Return the [x, y] coordinate for the center point of the cell that contains the specified text.  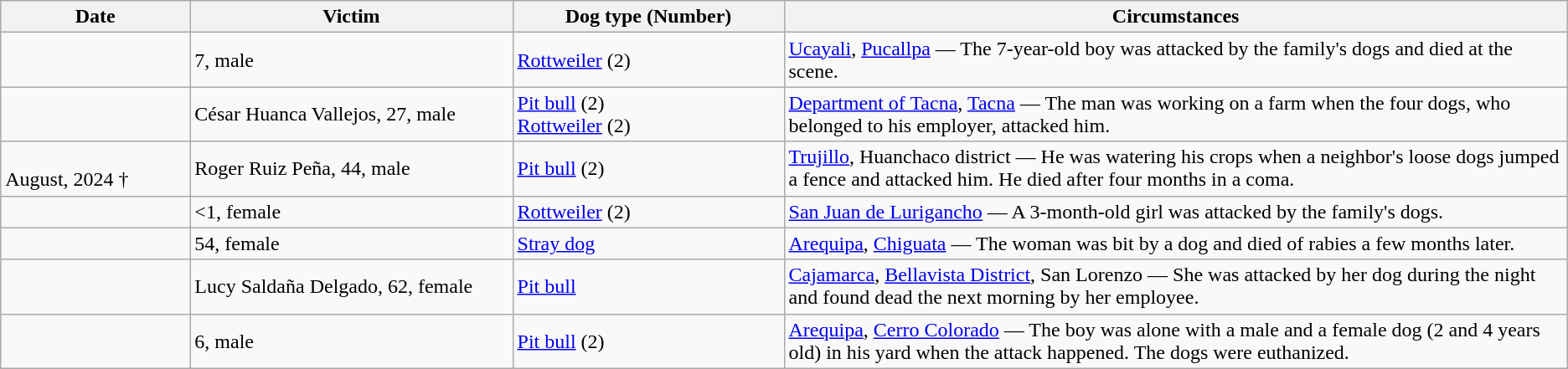
Arequipa, Chiguata — The woman was bit by a dog and died of rabies a few months later. [1176, 243]
August, 2024 † [95, 169]
Dog type (Number) [648, 17]
Lucy Saldaña Delgado, 62, female [352, 286]
Victim [352, 17]
Pit bull [648, 286]
Circumstances [1176, 17]
César Huanca Vallejos, 27, male [352, 114]
Cajamarca, Bellavista District, San Lorenzo — She was attacked by her dog during the night and found dead the next morning by her employee. [1176, 286]
Pit bull (2)Rottweiler (2) [648, 114]
7, male [352, 60]
San Juan de Lurigancho — A 3-month-old girl was attacked by the family's dogs. [1176, 212]
Ucayali, Pucallpa — The 7-year-old boy was attacked by the family's dogs and died at the scene. [1176, 60]
Roger Ruiz Peña, 44, male [352, 169]
Date [95, 17]
Stray dog [648, 243]
6, male [352, 341]
<1, female [352, 212]
54, female [352, 243]
Department of Tacna, Tacna — The man was working on a farm when the four dogs, who belonged to his employer, attacked him. [1176, 114]
